Identify which cell holds the provided text, then report its (X, Y) central coordinate. 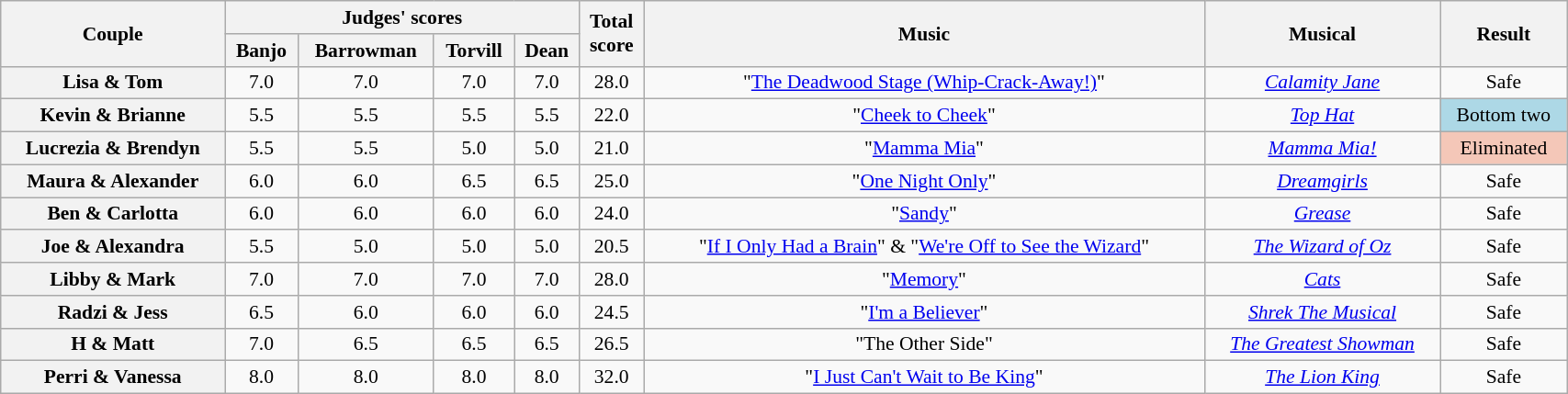
Joe & Alexandra (113, 247)
Radzi & Jess (113, 312)
"Memory" (924, 279)
Shrek The Musical (1323, 312)
24.5 (612, 312)
"Sandy" (924, 214)
Kevin & Brianne (113, 116)
Top Hat (1323, 116)
Cats (1323, 279)
32.0 (612, 377)
Dreamgirls (1323, 181)
Grease (1323, 214)
Totalscore (612, 33)
Lucrezia & Brendyn (113, 149)
Calamity Jane (1323, 83)
Barrowman (366, 51)
"The Deadwood Stage (Whip-Crack-Away!)" (924, 83)
Dean (547, 51)
Libby & Mark (113, 279)
Judges' scores (402, 17)
Result (1504, 33)
Eliminated (1504, 149)
"The Other Side" (924, 344)
Torvill (474, 51)
25.0 (612, 181)
22.0 (612, 116)
Music (924, 33)
Banjo (262, 51)
Lisa & Tom (113, 83)
Ben & Carlotta (113, 214)
Perri & Vanessa (113, 377)
Maura & Alexander (113, 181)
26.5 (612, 344)
24.0 (612, 214)
H & Matt (113, 344)
"One Night Only" (924, 181)
The Wizard of Oz (1323, 247)
"Cheek to Cheek" (924, 116)
"If I Only Had a Brain" & "We're Off to See the Wizard" (924, 247)
Musical (1323, 33)
Couple (113, 33)
Bottom two (1504, 116)
The Lion King (1323, 377)
"Mamma Mia" (924, 149)
21.0 (612, 149)
The Greatest Showman (1323, 344)
Mamma Mia! (1323, 149)
"I'm a Believer" (924, 312)
20.5 (612, 247)
"I Just Can't Wait to Be King" (924, 377)
